From the cell containing the given text, extract its center point as [x, y] coordinate. 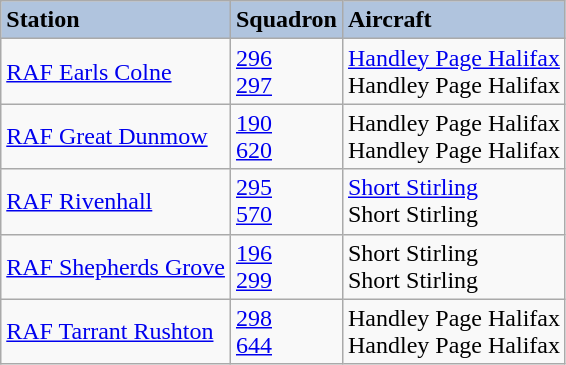
RAF Tarrant Rushton [116, 332]
Aircraft [454, 20]
RAF Great Dunmow [116, 136]
RAF Rivenhall [116, 202]
196 299 [286, 266]
190 620 [286, 136]
RAF Earls Colne [116, 72]
Squadron [286, 20]
295 570 [286, 202]
RAF Shepherds Grove [116, 266]
296 297 [286, 72]
298 644 [286, 332]
Station [116, 20]
